Detect which cell encompasses the target text, then output its (x, y) center coordinate. 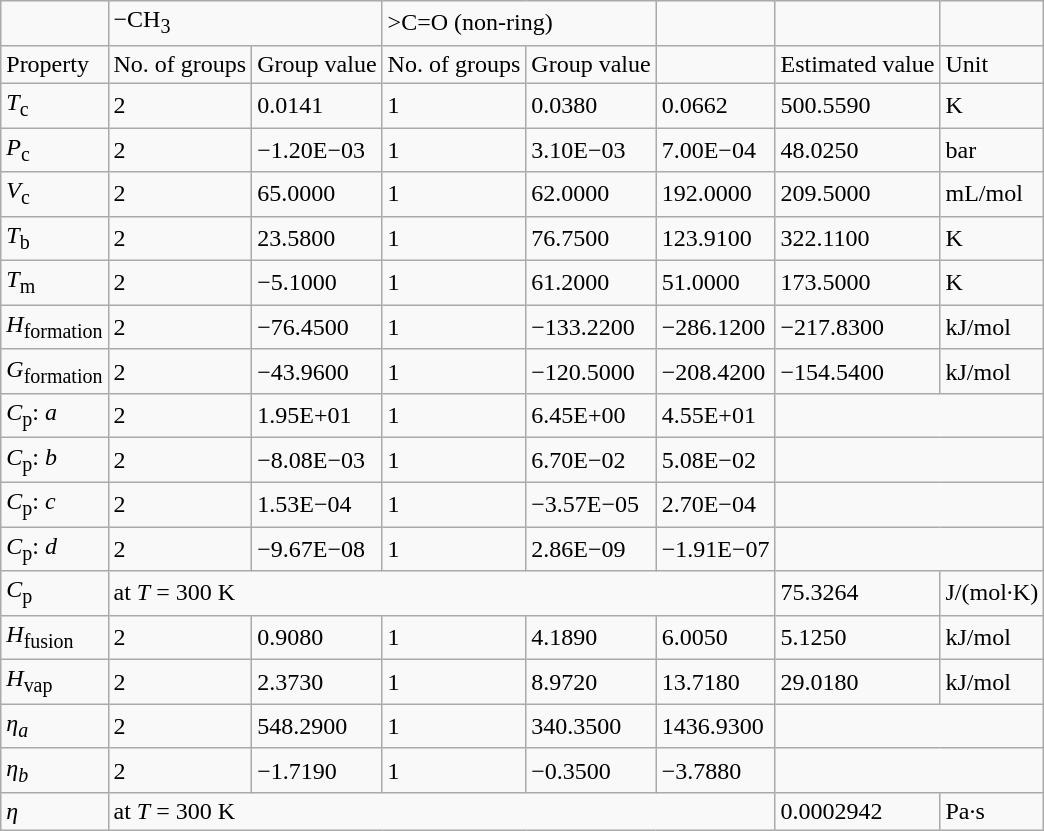
4.55E+01 (716, 416)
η (54, 812)
76.7500 (591, 238)
6.70E−02 (591, 460)
Unit (992, 64)
−208.4200 (716, 371)
Gformation (54, 371)
65.0000 (317, 194)
J/(mol·K) (992, 593)
bar (992, 150)
340.3500 (591, 726)
7.00E−04 (716, 150)
5.1250 (858, 637)
5.08E−02 (716, 460)
Tm (54, 283)
Hvap (54, 682)
Cp: a (54, 416)
−CH3 (245, 23)
4.1890 (591, 637)
2.86E−09 (591, 549)
3.10E−03 (591, 150)
75.3264 (858, 593)
1436.9300 (716, 726)
ηb (54, 770)
Cp (54, 593)
0.0380 (591, 105)
123.9100 (716, 238)
51.0000 (716, 283)
−1.20E−03 (317, 150)
0.0141 (317, 105)
Tc (54, 105)
62.0000 (591, 194)
Hfusion (54, 637)
−76.4500 (317, 327)
6.0050 (716, 637)
1.95E+01 (317, 416)
−1.7190 (317, 770)
−154.5400 (858, 371)
Pc (54, 150)
0.9080 (317, 637)
Cp: d (54, 549)
mL/mol (992, 194)
−5.1000 (317, 283)
192.0000 (716, 194)
−8.08E−03 (317, 460)
Cp: c (54, 504)
−286.1200 (716, 327)
−0.3500 (591, 770)
6.45E+00 (591, 416)
8.9720 (591, 682)
2.70E−04 (716, 504)
61.2000 (591, 283)
Cp: b (54, 460)
−120.5000 (591, 371)
173.5000 (858, 283)
548.2900 (317, 726)
Pa·s (992, 812)
−1.91E−07 (716, 549)
209.5000 (858, 194)
13.7180 (716, 682)
−3.57E−05 (591, 504)
0.0662 (716, 105)
Estimated value (858, 64)
ηa (54, 726)
Hformation (54, 327)
1.53E−04 (317, 504)
−217.8300 (858, 327)
Tb (54, 238)
48.0250 (858, 150)
Vc (54, 194)
>C=O (non-ring) (519, 23)
−133.2200 (591, 327)
−9.67E−08 (317, 549)
2.3730 (317, 682)
−3.7880 (716, 770)
−43.9600 (317, 371)
500.5590 (858, 105)
29.0180 (858, 682)
0.0002942 (858, 812)
23.5800 (317, 238)
322.1100 (858, 238)
Property (54, 64)
